Extract the [x, y] coordinate from the center of the cell holding the provided text.  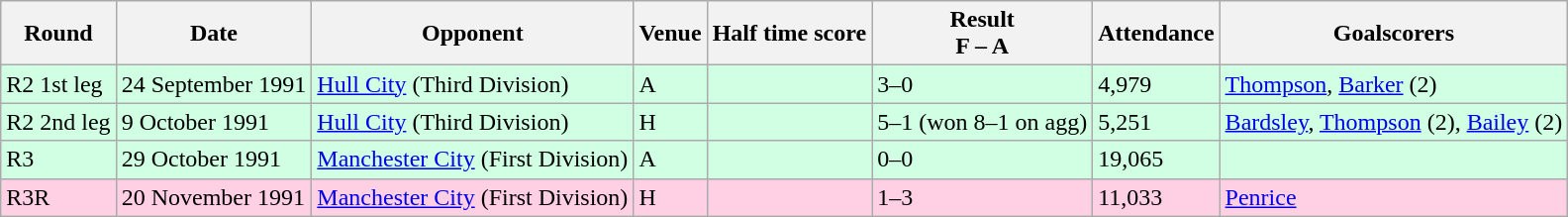
4,979 [1156, 84]
R3R [58, 197]
Thompson, Barker (2) [1394, 84]
R2 2nd leg [58, 122]
Bardsley, Thompson (2), Bailey (2) [1394, 122]
Attendance [1156, 34]
Goalscorers [1394, 34]
3–0 [982, 84]
Half time score [790, 34]
1–3 [982, 197]
24 September 1991 [214, 84]
0–0 [982, 160]
20 November 1991 [214, 197]
11,033 [1156, 197]
5,251 [1156, 122]
ResultF – A [982, 34]
9 October 1991 [214, 122]
Round [58, 34]
Venue [670, 34]
29 October 1991 [214, 160]
5–1 (won 8–1 on agg) [982, 122]
Date [214, 34]
R3 [58, 160]
R2 1st leg [58, 84]
Penrice [1394, 197]
19,065 [1156, 160]
Opponent [473, 34]
